From the cell containing the given text, extract its center point as (X, Y) coordinate. 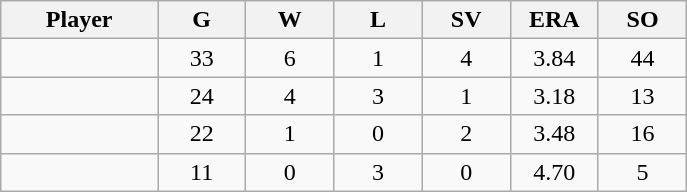
Player (80, 20)
3.18 (554, 96)
3.84 (554, 58)
24 (202, 96)
6 (290, 58)
3.48 (554, 134)
2 (466, 134)
5 (642, 172)
16 (642, 134)
SO (642, 20)
L (378, 20)
SV (466, 20)
44 (642, 58)
11 (202, 172)
22 (202, 134)
13 (642, 96)
ERA (554, 20)
4.70 (554, 172)
G (202, 20)
W (290, 20)
33 (202, 58)
